Extract the (X, Y) coordinate from the center of the cell holding the provided text.  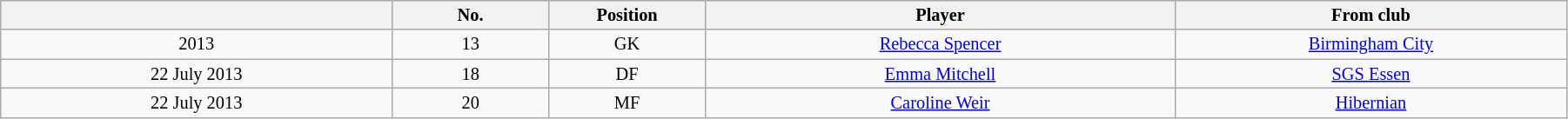
Caroline Weir (941, 102)
Rebecca Spencer (941, 44)
Emma Mitchell (941, 74)
Player (941, 15)
DF (627, 74)
20 (471, 102)
Position (627, 15)
2013 (197, 44)
SGS Essen (1371, 74)
No. (471, 15)
MF (627, 102)
Hibernian (1371, 102)
18 (471, 74)
GK (627, 44)
From club (1371, 15)
13 (471, 44)
Birmingham City (1371, 44)
